Extract the [x, y] coordinate from the center of the cell holding the provided text.  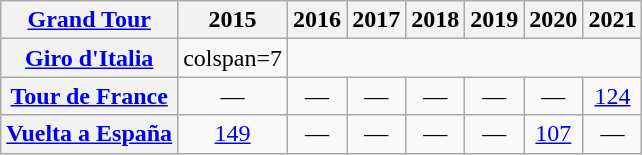
colspan=7 [233, 58]
2018 [436, 20]
2019 [494, 20]
Tour de France [90, 96]
2021 [612, 20]
124 [612, 96]
Vuelta a España [90, 134]
2015 [233, 20]
107 [554, 134]
Grand Tour [90, 20]
2016 [318, 20]
2020 [554, 20]
Giro d'Italia [90, 58]
2017 [376, 20]
149 [233, 134]
